From the cell containing the given text, extract its center point as [x, y] coordinate. 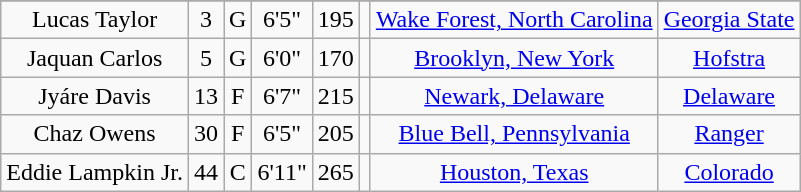
Chaz Owens [95, 134]
6'7" [282, 96]
Eddie Lampkin Jr. [95, 172]
3 [206, 20]
Lucas Taylor [95, 20]
205 [336, 134]
Houston, Texas [514, 172]
Wake Forest, North Carolina [514, 20]
Jaquan Carlos [95, 58]
13 [206, 96]
Ranger [729, 134]
6'0" [282, 58]
215 [336, 96]
Jyáre Davis [95, 96]
195 [336, 20]
Hofstra [729, 58]
Georgia State [729, 20]
170 [336, 58]
Newark, Delaware [514, 96]
C [238, 172]
5 [206, 58]
30 [206, 134]
Blue Bell, Pennsylvania [514, 134]
265 [336, 172]
Colorado [729, 172]
Delaware [729, 96]
44 [206, 172]
Brooklyn, New York [514, 58]
6'11" [282, 172]
